Capture the cell that displays the provided text and extract its (x, y) central coordinate. 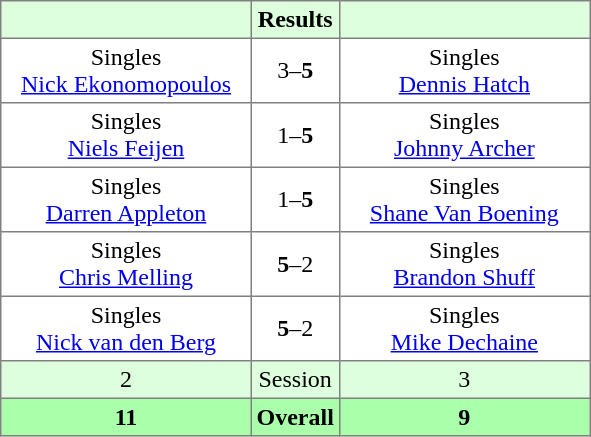
SinglesBrandon Shuff (464, 264)
Results (295, 20)
SinglesShane Van Boening (464, 199)
3 (464, 380)
3–5 (295, 70)
Session (295, 380)
Overall (295, 417)
SinglesNick van den Berg (126, 328)
2 (126, 380)
SinglesMike Dechaine (464, 328)
11 (126, 417)
SinglesNick Ekonomopoulos (126, 70)
SinglesDarren Appleton (126, 199)
9 (464, 417)
SinglesDennis Hatch (464, 70)
SinglesChris Melling (126, 264)
SinglesNiels Feijen (126, 135)
SinglesJohnny Archer (464, 135)
